From the cell containing the given text, extract its center point as [x, y] coordinate. 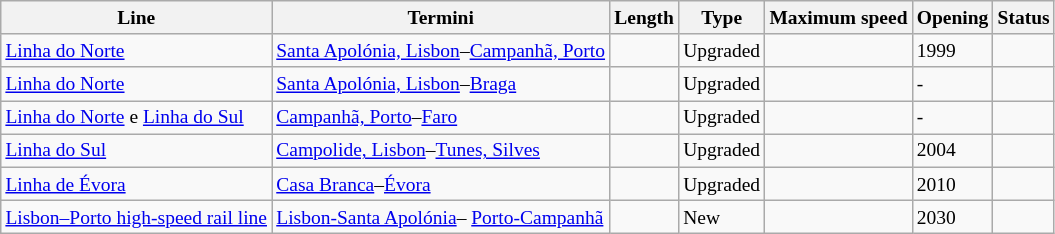
2004 [952, 150]
Campanhã, Porto–Faro [441, 118]
2010 [952, 184]
2030 [952, 216]
Lisbon-Santa Apolónia– Porto-Campanhã [441, 216]
Casa Branca–Évora [441, 184]
Campolide, Lisbon–Tunes, Silves [441, 150]
Maximum speed [838, 18]
Lisbon–Porto high-speed rail line [136, 216]
1999 [952, 50]
Line [136, 18]
Santa Apolónia, Lisbon–Campanhã, Porto [441, 50]
New [722, 216]
Type [722, 18]
Termini [441, 18]
Linha de Évora [136, 184]
Santa Apolónia, Lisbon–Braga [441, 84]
Opening [952, 18]
Status [1024, 18]
Length [644, 18]
Linha do Sul [136, 150]
Linha do Norte e Linha do Sul [136, 118]
